From the cell containing the given text, extract its center point as [X, Y] coordinate. 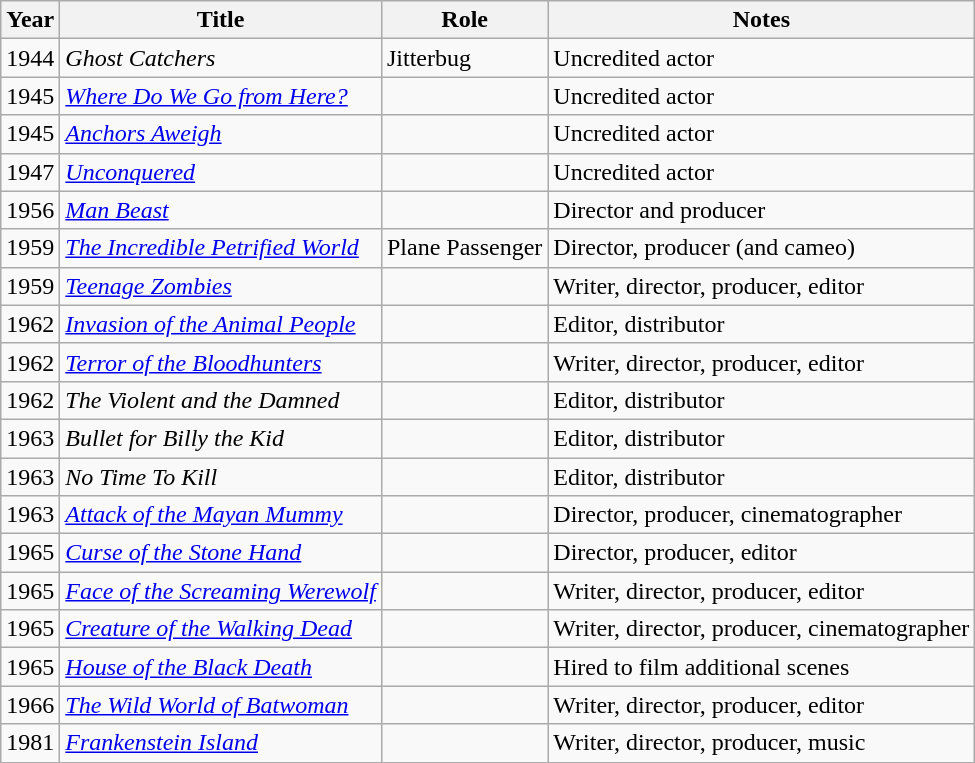
Plane Passenger [464, 248]
Role [464, 20]
The Incredible Petrified World [221, 248]
Director and producer [762, 210]
Ghost Catchers [221, 58]
Curse of the Stone Hand [221, 553]
Bullet for Billy the Kid [221, 438]
Notes [762, 20]
Year [30, 20]
1947 [30, 172]
Anchors Aweigh [221, 134]
Invasion of the Animal People [221, 324]
House of the Black Death [221, 667]
Creature of the Walking Dead [221, 629]
1944 [30, 58]
Director, producer (and cameo) [762, 248]
1966 [30, 705]
1956 [30, 210]
Director, producer, cinematographer [762, 515]
The Violent and the Damned [221, 400]
Unconquered [221, 172]
Hired to film additional scenes [762, 667]
Jitterbug [464, 58]
Attack of the Mayan Mummy [221, 515]
Terror of the Bloodhunters [221, 362]
Title [221, 20]
1981 [30, 743]
Writer, director, producer, music [762, 743]
Director, producer, editor [762, 553]
Where Do We Go from Here? [221, 96]
Man Beast [221, 210]
Teenage Zombies [221, 286]
The Wild World of Batwoman [221, 705]
No Time To Kill [221, 477]
Face of the Screaming Werewolf [221, 591]
Frankenstein Island [221, 743]
Writer, director, producer, cinematographer [762, 629]
